Pinpoint the cell where the given text exists, returning its (X, Y) midpoint coordinate. 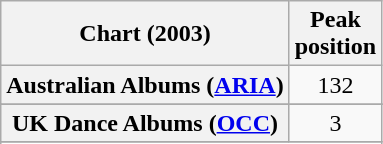
Peakposition (335, 34)
Australian Albums (ARIA) (145, 85)
Chart (2003) (145, 34)
132 (335, 85)
3 (335, 123)
UK Dance Albums (OCC) (145, 123)
